Return (x, y) of the center of cell containing provided text 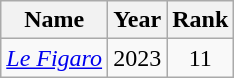
Year (138, 20)
Name (54, 20)
11 (200, 58)
2023 (138, 58)
Rank (200, 20)
Le Figaro (54, 58)
